Output the [X, Y] coordinate of the center of the cell containing the given text.  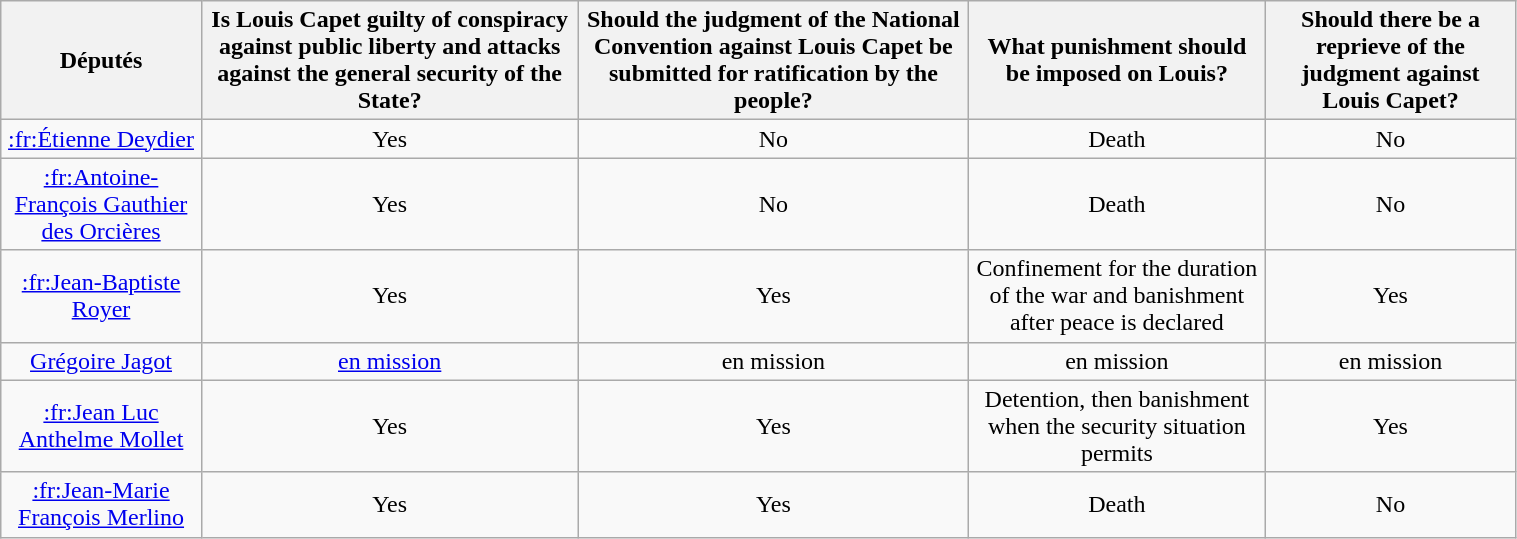
:fr:Jean Luc Anthelme Mollet [102, 426]
:fr:Étienne Deydier [102, 139]
Should there be a reprieve of the judgment against Louis Capet? [1390, 60]
Confinement for the duration of the war and banishment after peace is declared [1117, 296]
Detention, then banishment when the security situation permits [1117, 426]
Should the judgment of the National Convention against Louis Capet be submitted for ratification by the people? [774, 60]
Grégoire Jagot [102, 361]
Députés [102, 60]
Is Louis Capet guilty of conspiracy against public liberty and attacks against the general security of the State? [390, 60]
:fr:Jean-Baptiste Royer [102, 296]
:fr:Antoine-François Gauthier des Orcières [102, 204]
:fr:Jean-Marie François Merlino [102, 504]
What punishment should be imposed on Louis? [1117, 60]
